Provide the (x, y) coordinate of the cell's center where the given text is located.  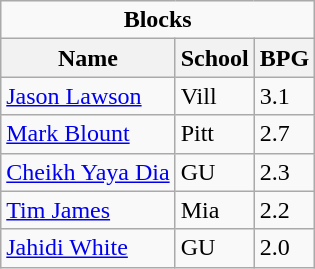
Blocks (158, 20)
Mark Blount (88, 134)
3.1 (284, 96)
BPG (284, 58)
2.7 (284, 134)
Mia (214, 210)
School (214, 58)
2.0 (284, 248)
2.2 (284, 210)
2.3 (284, 172)
Jahidi White (88, 248)
Tim James (88, 210)
Name (88, 58)
Jason Lawson (88, 96)
Cheikh Yaya Dia (88, 172)
Vill (214, 96)
Pitt (214, 134)
